Extract the [X, Y] coordinate from the center of the cell holding the provided text.  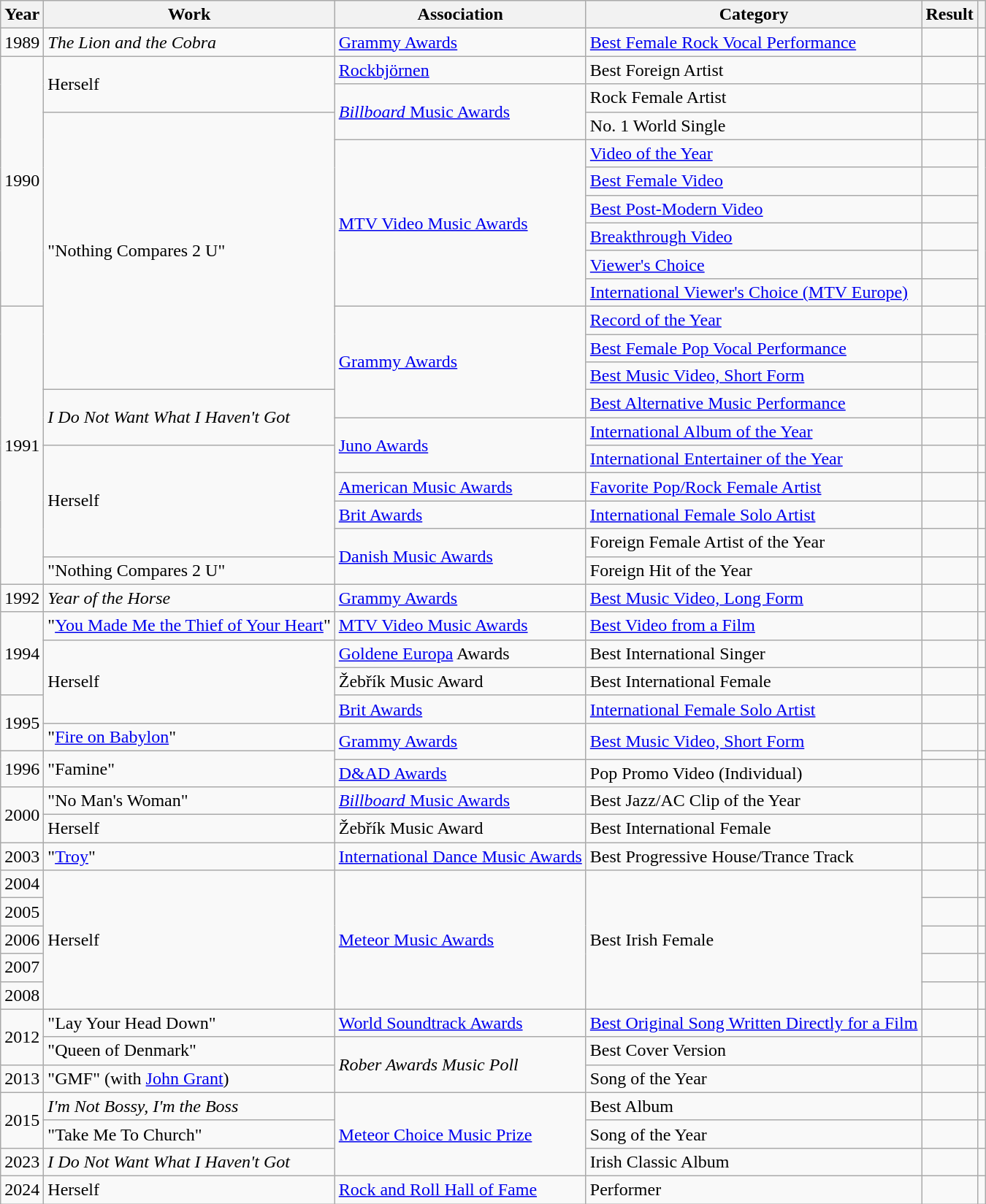
2005 [22, 912]
Best Alternative Music Performance [754, 404]
1994 [22, 653]
Best Female Pop Vocal Performance [754, 348]
Best International Singer [754, 653]
1990 [22, 181]
Best Post-Modern Video [754, 209]
Best Jazz/AC Clip of the Year [754, 801]
Best Irish Female [754, 940]
Rockbjörnen [460, 70]
Year [22, 15]
2015 [22, 1120]
D&AD Awards [460, 773]
1991 [22, 445]
World Soundtrack Awards [460, 1023]
Year of the Horse [189, 598]
"Queen of Denmark" [189, 1051]
Record of the Year [754, 320]
Meteor Music Awards [460, 940]
2013 [22, 1078]
Rober Awards Music Poll [460, 1065]
Work [189, 15]
"You Made Me the Thief of Your Heart" [189, 626]
Best Cover Version [754, 1051]
International Album of the Year [754, 432]
2023 [22, 1162]
Irish Classic Album [754, 1162]
The Lion and the Cobra [189, 42]
1996 [22, 768]
Foreign Hit of the Year [754, 570]
Meteor Choice Music Prize [460, 1134]
"Famine" [189, 768]
Viewer's Choice [754, 264]
American Music Awards [460, 487]
Association [460, 15]
2024 [22, 1189]
Foreign Female Artist of the Year [754, 542]
Best Video from a Film [754, 626]
Goldene Europa Awards [460, 653]
Breakthrough Video [754, 237]
1995 [22, 723]
Video of the Year [754, 153]
Pop Promo Video (Individual) [754, 773]
2000 [22, 815]
"Fire on Babylon" [189, 737]
2007 [22, 967]
International Viewer's Choice (MTV Europe) [754, 292]
Rock Female Artist [754, 98]
Best Progressive House/Trance Track [754, 856]
Favorite Pop/Rock Female Artist [754, 487]
2012 [22, 1037]
Result [949, 15]
2003 [22, 856]
"Troy" [189, 856]
Best Foreign Artist [754, 70]
I'm Not Bossy, I'm the Boss [189, 1106]
Best Original Song Written Directly for a Film [754, 1023]
Best Female Rock Vocal Performance [754, 42]
International Entertainer of the Year [754, 459]
"No Man's Woman" [189, 801]
International Dance Music Awards [460, 856]
"Take Me To Church" [189, 1134]
Rock and Roll Hall of Fame [460, 1189]
Best Music Video, Long Form [754, 598]
Best Album [754, 1106]
Danish Music Awards [460, 556]
1992 [22, 598]
Best Female Video [754, 181]
1989 [22, 42]
No. 1 World Single [754, 126]
"GMF" (with John Grant) [189, 1078]
2004 [22, 884]
Performer [754, 1189]
"Lay Your Head Down" [189, 1023]
2008 [22, 995]
Category [754, 15]
Juno Awards [460, 445]
2006 [22, 940]
